Scan for the cell matching the given text and deliver its (X, Y) coordinate at center. 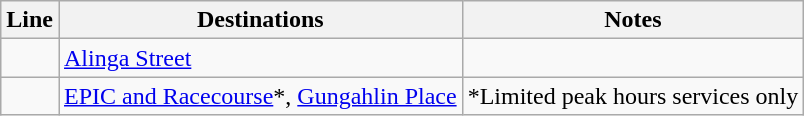
Destinations (260, 20)
Line (30, 20)
*Limited peak hours services only (633, 96)
Alinga Street (260, 58)
Notes (633, 20)
EPIC and Racecourse*, Gungahlin Place (260, 96)
